Locate the cell with the specified text and output its (X, Y) center coordinate. 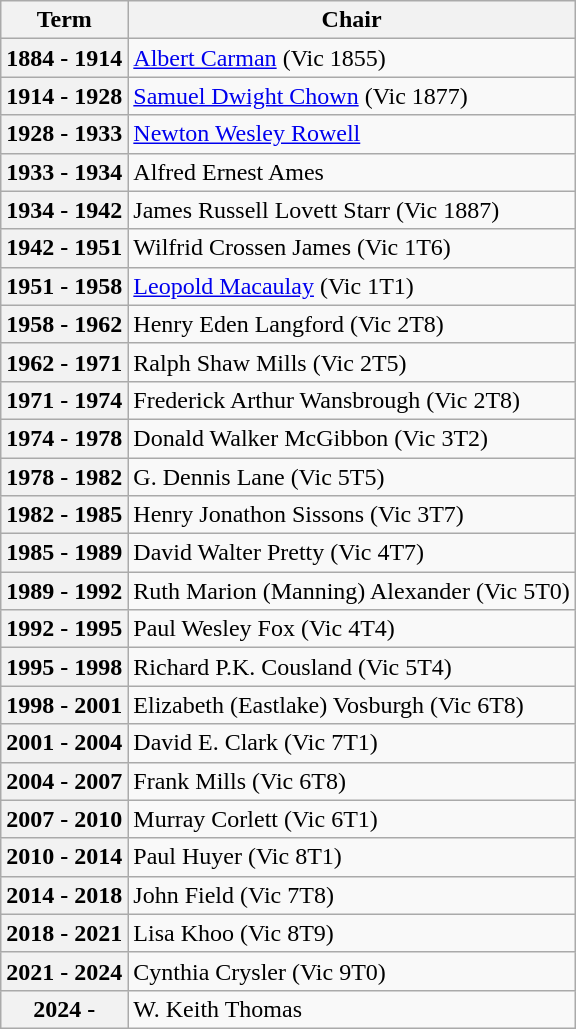
2018 - 2021 (64, 933)
Newton Wesley Rowell (352, 134)
1942 - 1951 (64, 248)
Chair (352, 20)
Ralph Shaw Mills (Vic 2T5) (352, 362)
Samuel Dwight Chown (Vic 1877) (352, 96)
1934 - 1942 (64, 210)
G. Dennis Lane (Vic 5T5) (352, 477)
Henry Jonathon Sissons (Vic 3T7) (352, 515)
David E. Clark (Vic 7T1) (352, 743)
Paul Huyer (Vic 8T1) (352, 857)
Donald Walker McGibbon (Vic 3T2) (352, 438)
1951 - 1958 (64, 286)
2004 - 2007 (64, 781)
Alfred Ernest Ames (352, 172)
Murray Corlett (Vic 6T1) (352, 819)
1884 - 1914 (64, 58)
Henry Eden Langford (Vic 2T8) (352, 324)
David Walter Pretty (Vic 4T7) (352, 553)
2001 - 2004 (64, 743)
1978 - 1982 (64, 477)
1958 - 1962 (64, 324)
Richard P.K. Cousland (Vic 5T4) (352, 667)
1974 - 1978 (64, 438)
1982 - 1985 (64, 515)
Wilfrid Crossen James (Vic 1T6) (352, 248)
1998 - 2001 (64, 705)
1989 - 1992 (64, 591)
2024 - (64, 1009)
Frank Mills (Vic 6T8) (352, 781)
1971 - 1974 (64, 400)
2021 - 2024 (64, 971)
Term (64, 20)
1985 - 1989 (64, 553)
Cynthia Crysler (Vic 9T0) (352, 971)
2007 - 2010 (64, 819)
Albert Carman (Vic 1855) (352, 58)
John Field (Vic 7T8) (352, 895)
Ruth Marion (Manning) Alexander (Vic 5T0) (352, 591)
1995 - 1998 (64, 667)
2014 - 2018 (64, 895)
Paul Wesley Fox (Vic 4T4) (352, 629)
James Russell Lovett Starr (Vic 1887) (352, 210)
1914 - 1928 (64, 96)
Lisa Khoo (Vic 8T9) (352, 933)
1992 - 1995 (64, 629)
Leopold Macaulay (Vic 1T1) (352, 286)
Frederick Arthur Wansbrough (Vic 2T8) (352, 400)
1933 - 1934 (64, 172)
1928 - 1933 (64, 134)
2010 - 2014 (64, 857)
Elizabeth (Eastlake) Vosburgh (Vic 6T8) (352, 705)
1962 - 1971 (64, 362)
W. Keith Thomas (352, 1009)
